Provide the [x, y] coordinate of the cell's center where the given text is located.  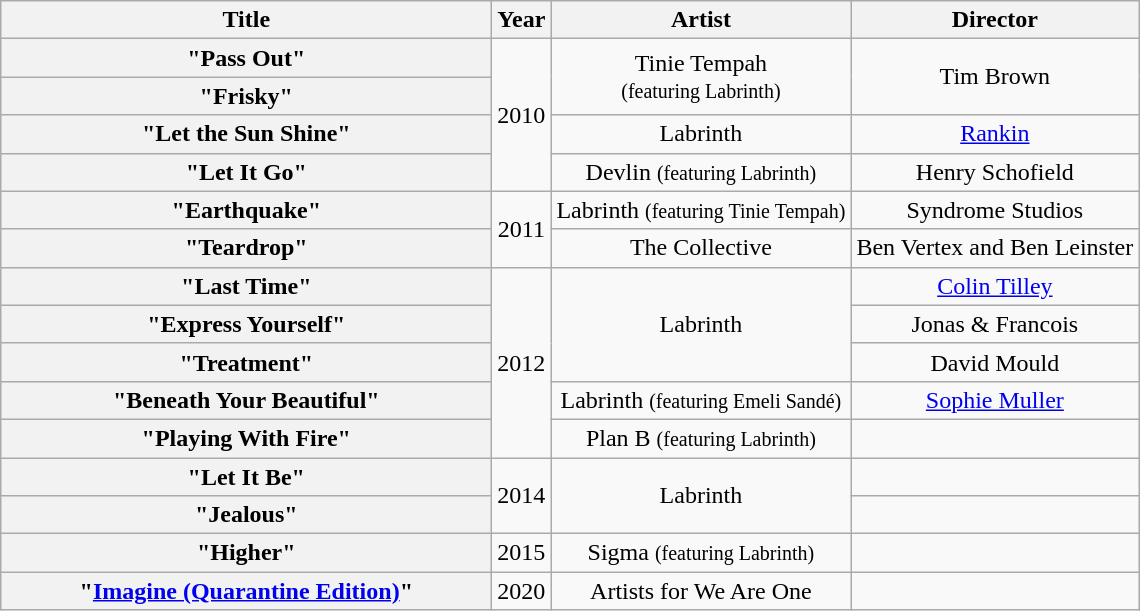
Rankin [995, 134]
Syndrome Studios [995, 210]
"Let It Be" [246, 477]
"Pass Out" [246, 58]
"Jealous" [246, 515]
2011 [522, 229]
2015 [522, 553]
David Mould [995, 362]
Colin Tilley [995, 286]
The Collective [701, 248]
Devlin (featuring Labrinth) [701, 172]
Tim Brown [995, 77]
"Let the Sun Shine" [246, 134]
Artists for We Are One [701, 591]
"Treatment" [246, 362]
"Beneath Your Beautiful" [246, 400]
2012 [522, 362]
Henry Schofield [995, 172]
Year [522, 20]
Labrinth (featuring Tinie Tempah) [701, 210]
"Higher" [246, 553]
Sophie Muller [995, 400]
Plan B (featuring Labrinth) [701, 438]
"Playing With Fire" [246, 438]
"Frisky" [246, 96]
"Last Time" [246, 286]
Jonas & Francois [995, 324]
"Imagine (Quarantine Edition)" [246, 591]
2010 [522, 115]
Title [246, 20]
Director [995, 20]
"Express Yourself" [246, 324]
2014 [522, 496]
Tinie Tempah(featuring Labrinth) [701, 77]
Sigma (featuring Labrinth) [701, 553]
2020 [522, 591]
"Earthquake" [246, 210]
"Teardrop" [246, 248]
Labrinth (featuring Emeli Sandé) [701, 400]
Artist [701, 20]
Ben Vertex and Ben Leinster [995, 248]
"Let It Go" [246, 172]
